Find where the given text appears and provide that cell's center as [x, y] coordinate. 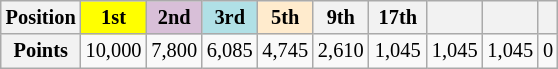
Points [41, 51]
5th [285, 17]
2,610 [341, 51]
4,745 [285, 51]
6,085 [230, 51]
10,000 [114, 51]
0 [548, 51]
Position [41, 17]
17th [398, 17]
1st [114, 17]
9th [341, 17]
2nd [174, 17]
3rd [230, 17]
7,800 [174, 51]
